Identify which cell holds the provided text, then report its [x, y] central coordinate. 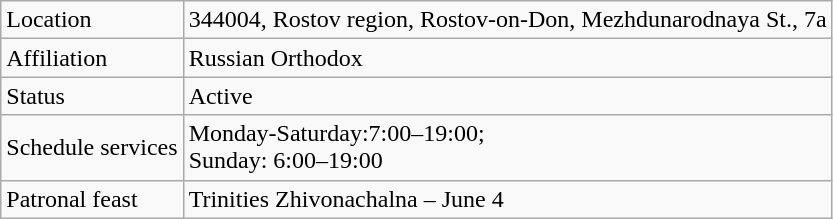
344004, Rostov region, Rostov-on-Don, Mezhdunarodnaya St., 7a [508, 20]
Monday-Saturday:7:00–19:00;Sunday: 6:00–19:00 [508, 148]
Active [508, 96]
Patronal feast [92, 199]
Affiliation [92, 58]
Trinities Zhivonachalna – June 4 [508, 199]
Location [92, 20]
Russian Orthodox [508, 58]
Status [92, 96]
Schedule services [92, 148]
